Provide the [x, y] coordinate of the cell's center where the given text is located.  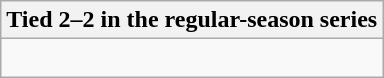
Tied 2–2 in the regular-season series [192, 20]
